Locate the cell with the specified text and output its (X, Y) center coordinate. 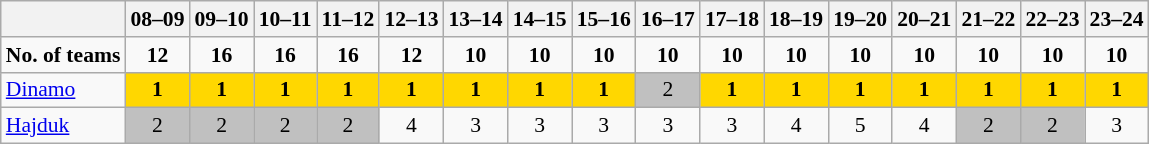
13–14 (476, 19)
10–11 (286, 19)
19–20 (860, 19)
No. of teams (64, 55)
15–16 (604, 19)
14–15 (540, 19)
11–12 (348, 19)
5 (860, 126)
09–10 (221, 19)
Dinamo (64, 90)
12–13 (411, 19)
23–24 (1117, 19)
17–18 (732, 19)
08–09 (157, 19)
22–23 (1052, 19)
18–19 (796, 19)
Hajduk (64, 126)
21–22 (988, 19)
16–17 (668, 19)
20–21 (924, 19)
